Detect which cell encompasses the target text, then output its [x, y] center coordinate. 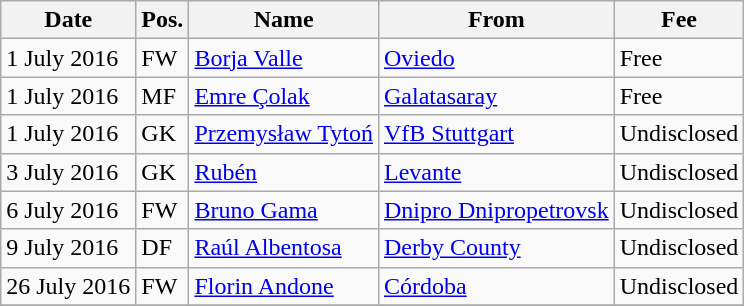
Bruno Gama [284, 210]
From [496, 20]
Pos. [162, 20]
Name [284, 20]
Raúl Albentosa [284, 248]
Córdoba [496, 286]
3 July 2016 [68, 172]
6 July 2016 [68, 210]
MF [162, 96]
Emre Çolak [284, 96]
DF [162, 248]
Levante [496, 172]
Przemysław Tytoń [284, 134]
26 July 2016 [68, 286]
Borja Valle [284, 58]
9 July 2016 [68, 248]
Date [68, 20]
Derby County [496, 248]
Oviedo [496, 58]
Galatasaray [496, 96]
Florin Andone [284, 286]
VfB Stuttgart [496, 134]
Rubén [284, 172]
Fee [679, 20]
Dnipro Dnipropetrovsk [496, 210]
